Output the (X, Y) coordinate of the center of the cell containing the given text.  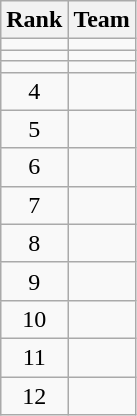
10 (34, 319)
7 (34, 205)
Rank (34, 20)
12 (34, 395)
8 (34, 243)
11 (34, 357)
6 (34, 167)
4 (34, 91)
5 (34, 129)
Team (102, 20)
9 (34, 281)
